Search for the cell housing the specified text and yield its (X, Y) center coordinate. 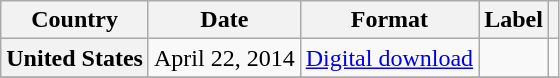
Date (224, 20)
United States (75, 58)
April 22, 2014 (224, 58)
Label (514, 20)
Format (389, 20)
Country (75, 20)
Digital download (389, 58)
